Locate the cell with the specified text and output its (x, y) center coordinate. 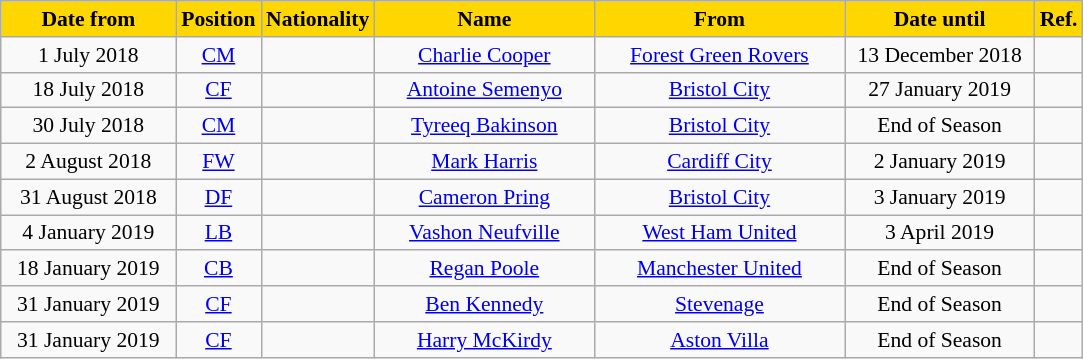
CB (218, 269)
18 January 2019 (88, 269)
Date until (940, 19)
FW (218, 162)
Forest Green Rovers (719, 55)
1 July 2018 (88, 55)
From (719, 19)
Nationality (318, 19)
Ref. (1059, 19)
2 January 2019 (940, 162)
Cardiff City (719, 162)
31 August 2018 (88, 197)
13 December 2018 (940, 55)
27 January 2019 (940, 90)
West Ham United (719, 233)
3 April 2019 (940, 233)
DF (218, 197)
Regan Poole (484, 269)
Charlie Cooper (484, 55)
Harry McKirdy (484, 340)
18 July 2018 (88, 90)
Ben Kennedy (484, 304)
4 January 2019 (88, 233)
Vashon Neufville (484, 233)
Mark Harris (484, 162)
Manchester United (719, 269)
Position (218, 19)
LB (218, 233)
Name (484, 19)
Stevenage (719, 304)
Antoine Semenyo (484, 90)
Cameron Pring (484, 197)
2 August 2018 (88, 162)
30 July 2018 (88, 126)
Aston Villa (719, 340)
3 January 2019 (940, 197)
Tyreeq Bakinson (484, 126)
Date from (88, 19)
